Find where the given text appears and provide that cell's center as [X, Y] coordinate. 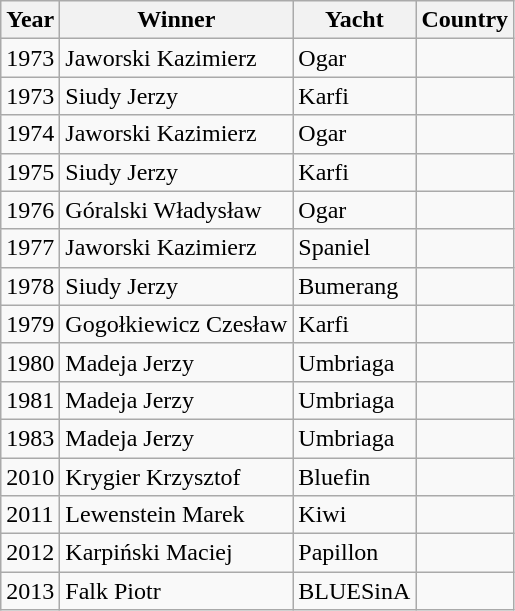
2013 [30, 591]
BLUESinA [354, 591]
Karpiński Maciej [176, 553]
Papillon [354, 553]
Spaniel [354, 248]
1980 [30, 362]
Yacht [354, 20]
2011 [30, 515]
1979 [30, 324]
Gogołkiewicz Czesław [176, 324]
Lewenstein Marek [176, 515]
1975 [30, 172]
1978 [30, 286]
1977 [30, 248]
Falk Piotr [176, 591]
Bumerang [354, 286]
2010 [30, 477]
1983 [30, 438]
1981 [30, 400]
1976 [30, 210]
Krygier Krzysztof [176, 477]
Winner [176, 20]
2012 [30, 553]
Kiwi [354, 515]
Bluefin [354, 477]
1974 [30, 134]
Country [465, 20]
Góralski Władysław [176, 210]
Year [30, 20]
